Find where the given text appears and provide that cell's center as (X, Y) coordinate. 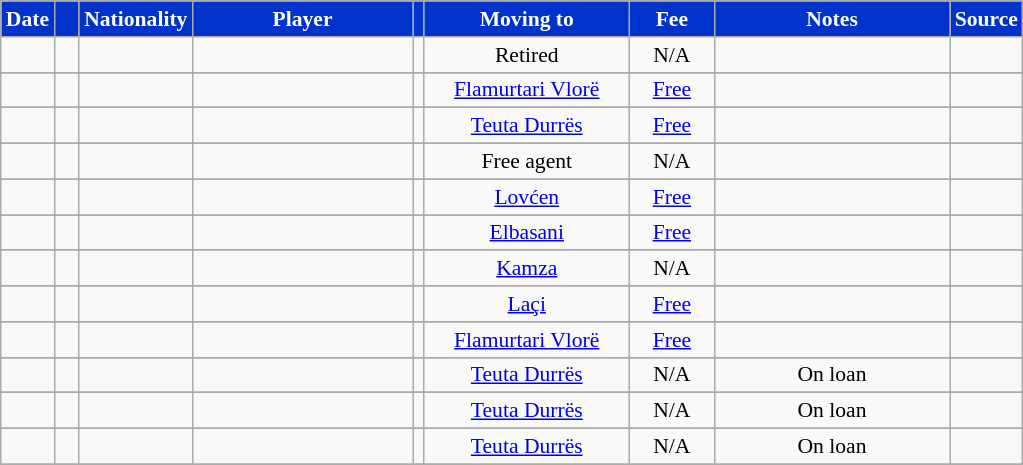
Kamza (526, 269)
Nationality (136, 19)
Elbasani (526, 233)
Lovćen (526, 197)
Free agent (526, 162)
Retired (526, 55)
Source (986, 19)
Date (28, 19)
Laçi (526, 304)
Notes (832, 19)
Fee (672, 19)
Player (302, 19)
Moving to (526, 19)
